Output the (x, y) coordinate of the center of the cell containing the given text.  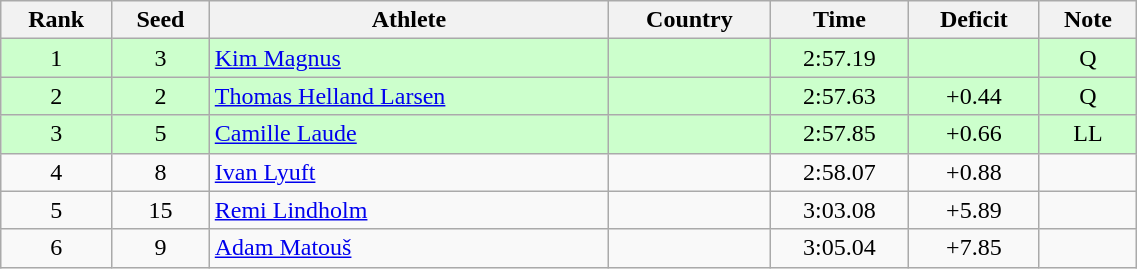
1 (56, 58)
2:57.63 (839, 96)
+7.85 (974, 248)
+0.66 (974, 134)
+0.44 (974, 96)
2:57.85 (839, 134)
Thomas Helland Larsen (408, 96)
6 (56, 248)
Ivan Lyuft (408, 172)
2:58.07 (839, 172)
8 (161, 172)
Rank (56, 20)
Note (1088, 20)
3:03.08 (839, 210)
15 (161, 210)
Seed (161, 20)
Country (690, 20)
Time (839, 20)
Athlete (408, 20)
3:05.04 (839, 248)
Deficit (974, 20)
2:57.19 (839, 58)
+0.88 (974, 172)
Camille Laude (408, 134)
4 (56, 172)
Kim Magnus (408, 58)
LL (1088, 134)
+5.89 (974, 210)
Remi Lindholm (408, 210)
Adam Matouš (408, 248)
9 (161, 248)
